Return (x, y) of the center of cell containing provided text 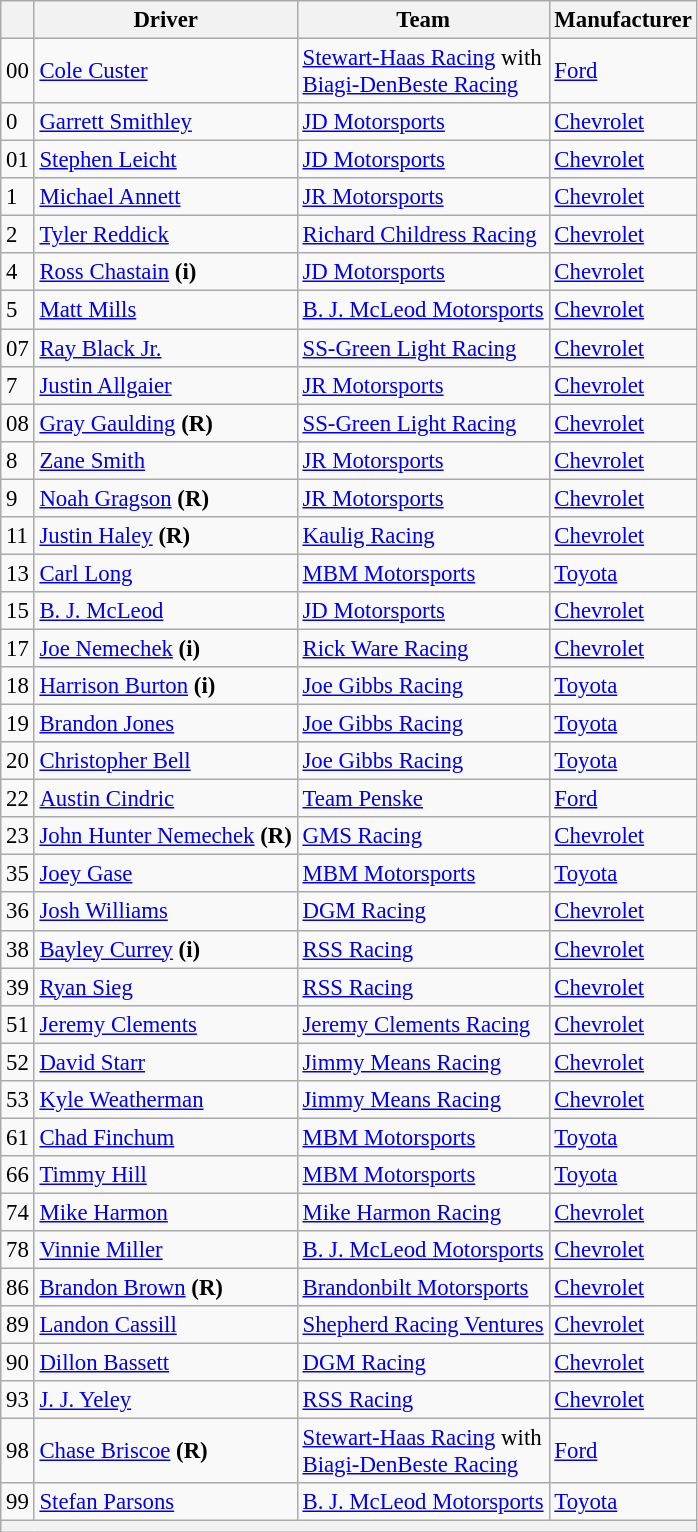
Chase Briscoe (R) (166, 1452)
Carl Long (166, 573)
93 (18, 1400)
38 (18, 949)
Brandon Brown (R) (166, 1288)
Team (423, 20)
Jeremy Clements Racing (423, 1024)
Mike Harmon Racing (423, 1212)
01 (18, 160)
61 (18, 1137)
07 (18, 348)
Michael Annett (166, 197)
Driver (166, 20)
Harrison Burton (i) (166, 686)
18 (18, 686)
B. J. McLeod (166, 611)
Mike Harmon (166, 1212)
Christopher Bell (166, 761)
Garrett Smithley (166, 122)
39 (18, 987)
15 (18, 611)
0 (18, 122)
Gray Gaulding (R) (166, 423)
7 (18, 385)
66 (18, 1175)
Landon Cassill (166, 1325)
1 (18, 197)
74 (18, 1212)
78 (18, 1250)
Vinnie Miller (166, 1250)
Zane Smith (166, 460)
J. J. Yeley (166, 1400)
Stephen Leicht (166, 160)
19 (18, 724)
5 (18, 310)
35 (18, 874)
08 (18, 423)
86 (18, 1288)
Joey Gase (166, 874)
11 (18, 536)
Bayley Currey (i) (166, 949)
Chad Finchum (166, 1137)
Ray Black Jr. (166, 348)
13 (18, 573)
Dillon Bassett (166, 1363)
99 (18, 1503)
Justin Haley (R) (166, 536)
52 (18, 1062)
Team Penske (423, 799)
90 (18, 1363)
Tyler Reddick (166, 235)
Shepherd Racing Ventures (423, 1325)
22 (18, 799)
Richard Childress Racing (423, 235)
20 (18, 761)
Austin Cindric (166, 799)
John Hunter Nemechek (R) (166, 836)
Noah Gragson (R) (166, 498)
Matt Mills (166, 310)
23 (18, 836)
Ryan Sieg (166, 987)
00 (18, 72)
Justin Allgaier (166, 385)
8 (18, 460)
Timmy Hill (166, 1175)
98 (18, 1452)
Brandon Jones (166, 724)
Manufacturer (623, 20)
9 (18, 498)
17 (18, 648)
53 (18, 1100)
51 (18, 1024)
Cole Custer (166, 72)
Kyle Weatherman (166, 1100)
Jeremy Clements (166, 1024)
Ross Chastain (i) (166, 273)
GMS Racing (423, 836)
Kaulig Racing (423, 536)
Rick Ware Racing (423, 648)
36 (18, 912)
4 (18, 273)
Josh Williams (166, 912)
2 (18, 235)
David Starr (166, 1062)
Brandonbilt Motorsports (423, 1288)
89 (18, 1325)
Stefan Parsons (166, 1503)
Joe Nemechek (i) (166, 648)
